Extract the [X, Y] coordinate from the center of the cell holding the provided text.  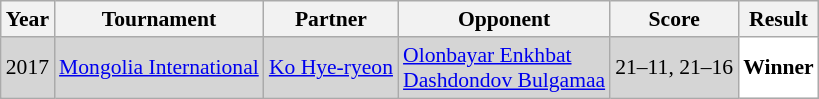
Tournament [159, 19]
Score [674, 19]
Partner [331, 19]
Mongolia International [159, 68]
2017 [28, 68]
Winner [778, 68]
Year [28, 19]
Ko Hye-ryeon [331, 68]
Result [778, 19]
Olonbayar Enkhbat Dashdondov Bulgamaa [504, 68]
21–11, 21–16 [674, 68]
Opponent [504, 19]
